Detect which cell encompasses the target text, then output its [x, y] center coordinate. 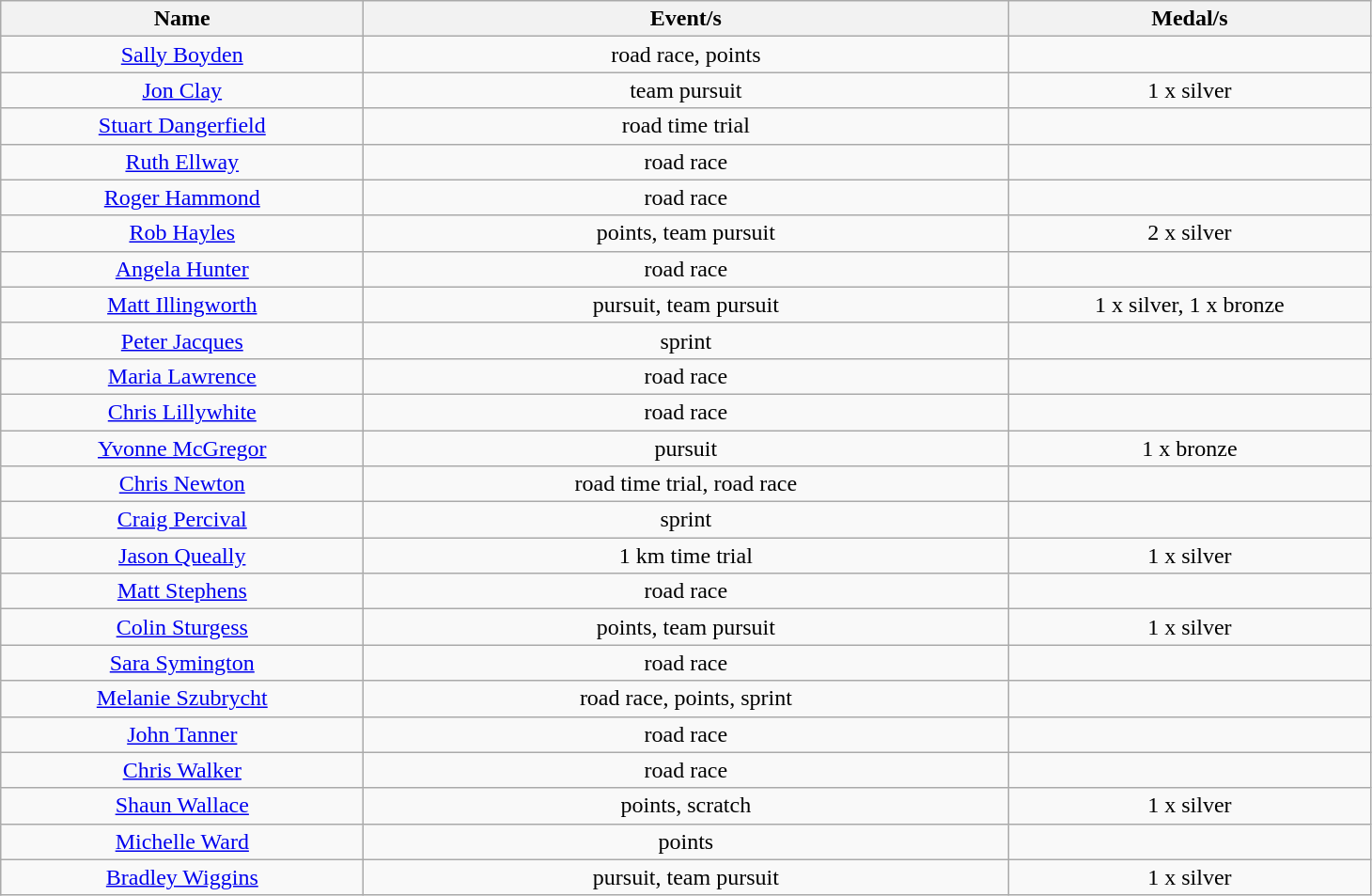
Chris Newton [182, 484]
Sara Symington [182, 663]
John Tanner [182, 734]
Melanie Szubrycht [182, 699]
Colin Sturgess [182, 627]
Event/s [686, 19]
team pursuit [686, 90]
road time trial [686, 126]
Bradley Wiggins [182, 877]
road race, points [686, 55]
Maria Lawrence [182, 376]
Rob Hayles [182, 233]
2 x silver [1190, 233]
Name [182, 19]
Angela Hunter [182, 269]
road time trial, road race [686, 484]
Michelle Ward [182, 841]
points [686, 841]
Medal/s [1190, 19]
pursuit [686, 448]
Sally Boyden [182, 55]
Roger Hammond [182, 197]
1 km time trial [686, 556]
Jason Queally [182, 556]
Craig Percival [182, 520]
Shaun Wallace [182, 806]
Ruth Ellway [182, 162]
1 x silver, 1 x bronze [1190, 305]
road race, points, sprint [686, 699]
Chris Lillywhite [182, 412]
points, scratch [686, 806]
1 x bronze [1190, 448]
Matt Illingworth [182, 305]
Peter Jacques [182, 340]
Chris Walker [182, 770]
Matt Stephens [182, 591]
Stuart Dangerfield [182, 126]
Yvonne McGregor [182, 448]
Jon Clay [182, 90]
